Detect which cell encompasses the target text, then output its (X, Y) center coordinate. 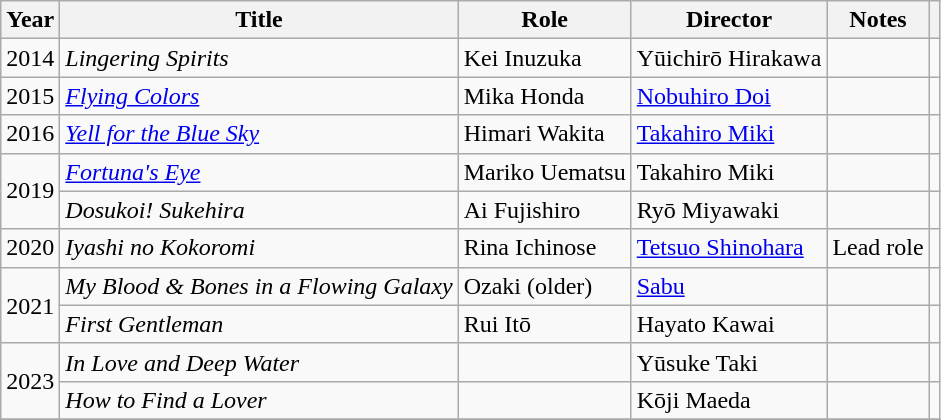
Ryō Miyawaki (729, 210)
Role (544, 20)
In Love and Deep Water (259, 362)
Director (729, 20)
How to Find a Lover (259, 400)
Rina Ichinose (544, 248)
Dosukoi! Sukehira (259, 210)
2020 (30, 248)
2021 (30, 305)
Rui Itō (544, 324)
Yūichirō Hirakawa (729, 58)
2014 (30, 58)
Ozaki (older) (544, 286)
Mika Honda (544, 96)
Flying Colors (259, 96)
Kei Inuzuka (544, 58)
Title (259, 20)
Ai Fujishiro (544, 210)
Yūsuke Taki (729, 362)
Notes (878, 20)
Kōji Maeda (729, 400)
My Blood & Bones in a Flowing Galaxy (259, 286)
Sabu (729, 286)
First Gentleman (259, 324)
2023 (30, 381)
Lead role (878, 248)
2019 (30, 191)
Iyashi no Kokoromi (259, 248)
Himari Wakita (544, 134)
2016 (30, 134)
Yell for the Blue Sky (259, 134)
Fortuna's Eye (259, 172)
Year (30, 20)
Nobuhiro Doi (729, 96)
Lingering Spirits (259, 58)
Hayato Kawai (729, 324)
2015 (30, 96)
Tetsuo Shinohara (729, 248)
Mariko Uematsu (544, 172)
